Locate the cell with the specified text and output its (X, Y) center coordinate. 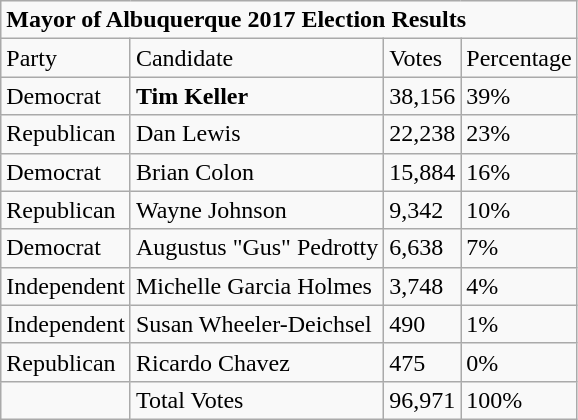
490 (422, 324)
Total Votes (256, 400)
4% (519, 286)
Susan Wheeler-Deichsel (256, 324)
Dan Lewis (256, 134)
Brian Colon (256, 172)
39% (519, 96)
Tim Keller (256, 96)
22,238 (422, 134)
0% (519, 362)
38,156 (422, 96)
Mayor of Albuquerque 2017 Election Results (289, 20)
Percentage (519, 58)
3,748 (422, 286)
1% (519, 324)
Party (66, 58)
23% (519, 134)
10% (519, 210)
Augustus "Gus" Pedrotty (256, 248)
Michelle Garcia Holmes (256, 286)
9,342 (422, 210)
15,884 (422, 172)
Votes (422, 58)
475 (422, 362)
96,971 (422, 400)
100% (519, 400)
6,638 (422, 248)
Candidate (256, 58)
7% (519, 248)
Wayne Johnson (256, 210)
Ricardo Chavez (256, 362)
16% (519, 172)
